Determine the [X, Y] coordinate at the center of the cell enclosing the given text.  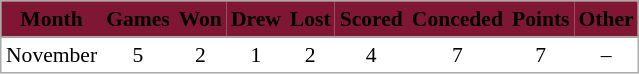
Month [52, 20]
4 [371, 55]
Games [138, 20]
1 [256, 55]
Lost [310, 20]
November [52, 55]
Scored [371, 20]
Other [606, 20]
Points [540, 20]
5 [138, 55]
– [606, 55]
Conceded [457, 20]
Won [200, 20]
Drew [256, 20]
